Return [x, y] of the center of cell containing provided text 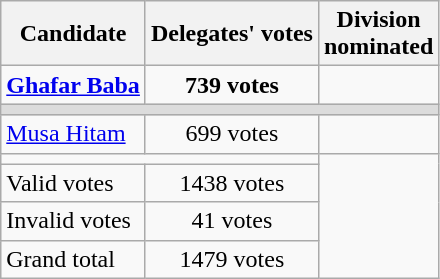
Grand total [74, 259]
1479 votes [232, 259]
Delegates' votes [232, 34]
Valid votes [74, 183]
Division nominated [378, 34]
Musa Hitam [74, 134]
Invalid votes [74, 221]
739 votes [232, 85]
41 votes [232, 221]
Candidate [74, 34]
699 votes [232, 134]
Ghafar Baba [74, 85]
1438 votes [232, 183]
